Pinpoint the cell where the given text exists, returning its [x, y] midpoint coordinate. 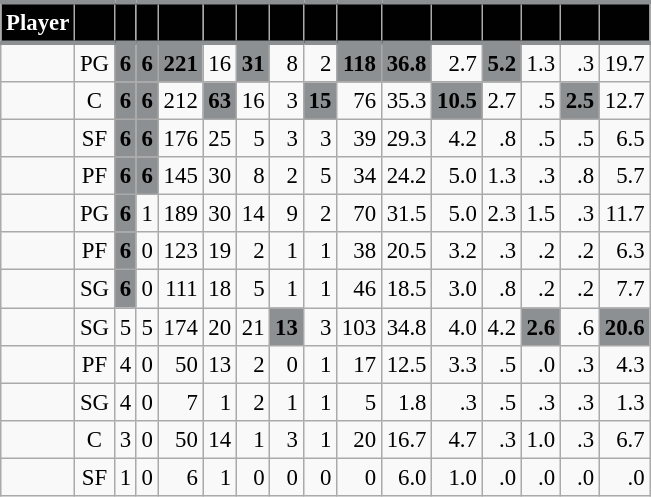
5.7 [624, 176]
4.0 [457, 327]
24.2 [406, 176]
63 [220, 101]
2.5 [580, 101]
189 [180, 214]
6.0 [406, 477]
111 [180, 289]
3.3 [457, 364]
7 [180, 402]
9 [286, 214]
174 [180, 327]
1.5 [540, 214]
34 [360, 176]
19 [220, 251]
2.6 [540, 327]
39 [360, 139]
.6 [580, 327]
31.5 [406, 214]
18.5 [406, 289]
29.3 [406, 139]
76 [360, 101]
103 [360, 327]
7.7 [624, 289]
4.7 [457, 439]
21 [252, 327]
6.3 [624, 251]
16.7 [406, 439]
18 [220, 289]
176 [180, 139]
11.7 [624, 214]
25 [220, 139]
6.5 [624, 139]
4.3 [624, 364]
17 [360, 364]
70 [360, 214]
145 [180, 176]
118 [360, 62]
34.8 [406, 327]
1.8 [406, 402]
123 [180, 251]
12.5 [406, 364]
6.7 [624, 439]
31 [252, 62]
38 [360, 251]
221 [180, 62]
12.7 [624, 101]
3.0 [457, 289]
Player [38, 22]
212 [180, 101]
46 [360, 289]
5.2 [502, 62]
3.2 [457, 251]
20.6 [624, 327]
10.5 [457, 101]
15 [320, 101]
19.7 [624, 62]
35.3 [406, 101]
2.3 [502, 214]
36.8 [406, 62]
20.5 [406, 251]
